From the cell containing the given text, extract its center point as (x, y) coordinate. 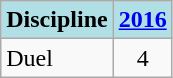
2016 (142, 20)
4 (142, 58)
Duel (57, 58)
Discipline (57, 20)
